From the cell containing the given text, extract its center point as [X, Y] coordinate. 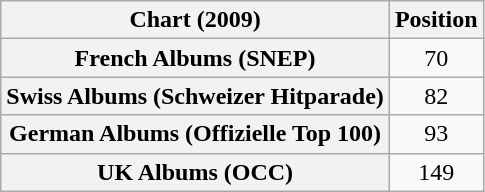
Chart (2009) [196, 20]
French Albums (SNEP) [196, 58]
UK Albums (OCC) [196, 172]
German Albums (Offizielle Top 100) [196, 134]
149 [436, 172]
82 [436, 96]
93 [436, 134]
Swiss Albums (Schweizer Hitparade) [196, 96]
Position [436, 20]
70 [436, 58]
